Return [x, y] of the center of cell containing provided text 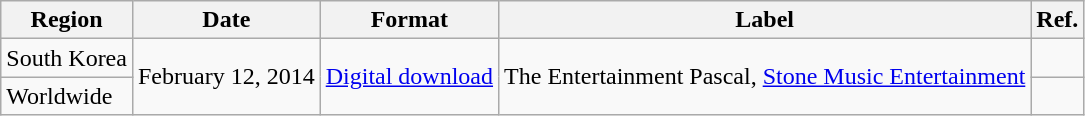
February 12, 2014 [226, 77]
Format [409, 20]
Region [67, 20]
South Korea [67, 58]
Digital download [409, 77]
The Entertainment Pascal, Stone Music Entertainment [765, 77]
Ref. [1058, 20]
Worldwide [67, 96]
Date [226, 20]
Label [765, 20]
